Provide the (X, Y) coordinate of the cell's center where the given text is located.  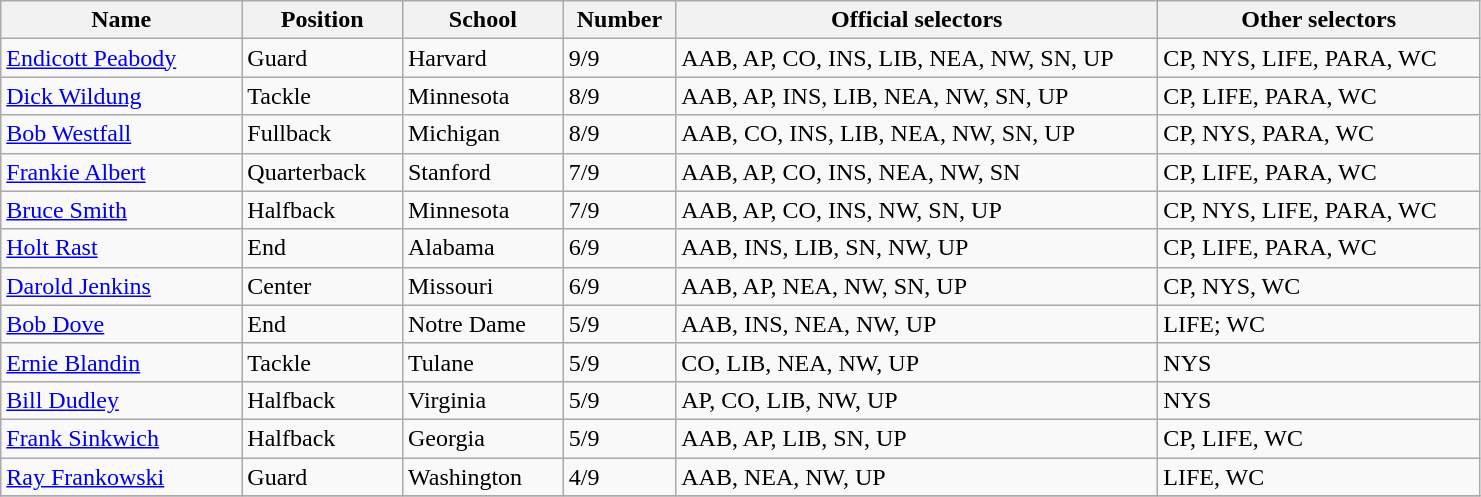
Frankie Albert (122, 172)
Georgia (482, 438)
Position (322, 20)
Missouri (482, 286)
Ray Frankowski (122, 477)
Quarterback (322, 172)
Bill Dudley (122, 400)
AAB, INS, NEA, NW, UP (917, 324)
LIFE; WC (1319, 324)
Endicott Peabody (122, 58)
Other selectors (1319, 20)
AAB, AP, CO, INS, LIB, NEA, NW, SN, UP (917, 58)
AAB, AP, LIB, SN, UP (917, 438)
Ernie Blandin (122, 362)
AAB, AP, CO, INS, NEA, NW, SN (917, 172)
Washington (482, 477)
Bruce Smith (122, 210)
Harvard (482, 58)
AAB, AP, INS, LIB, NEA, NW, SN, UP (917, 96)
CP, LIFE, WC (1319, 438)
Name (122, 20)
CP, NYS, WC (1319, 286)
Alabama (482, 248)
CP, NYS, PARA, WC (1319, 134)
Bob Westfall (122, 134)
Number (619, 20)
Center (322, 286)
AAB, AP, NEA, NW, SN, UP (917, 286)
Fullback (322, 134)
AAB, AP, CO, INS, NW, SN, UP (917, 210)
9/9 (619, 58)
AAB, INS, LIB, SN, NW, UP (917, 248)
Frank Sinkwich (122, 438)
4/9 (619, 477)
Stanford (482, 172)
Tulane (482, 362)
AP, CO, LIB, NW, UP (917, 400)
Dick Wildung (122, 96)
Virginia (482, 400)
Michigan (482, 134)
Notre Dame (482, 324)
Holt Rast (122, 248)
Darold Jenkins (122, 286)
AAB, NEA, NW, UP (917, 477)
Bob Dove (122, 324)
CO, LIB, NEA, NW, UP (917, 362)
LIFE, WC (1319, 477)
AAB, CO, INS, LIB, NEA, NW, SN, UP (917, 134)
School (482, 20)
Official selectors (917, 20)
